Determine the [X, Y] coordinate at the center of the cell enclosing the given text.  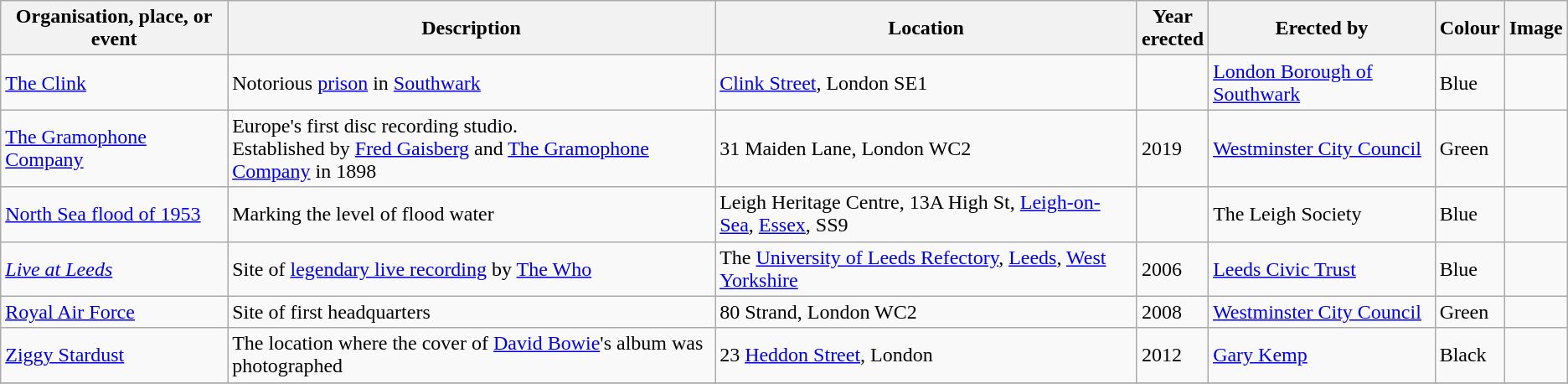
The location where the cover of David Bowie's album was photographed [472, 355]
Ziggy Stardust [114, 355]
Organisation, place, or event [114, 29]
2006 [1173, 268]
Black [1469, 355]
Royal Air Force [114, 312]
Yearerected [1173, 29]
Live at Leeds [114, 268]
The University of Leeds Refectory, Leeds, West Yorkshire [926, 268]
London Borough of Southwark [1322, 82]
31 Maiden Lane, London WC2 [926, 148]
Gary Kemp [1322, 355]
2019 [1173, 148]
2008 [1173, 312]
Leeds Civic Trust [1322, 268]
Clink Street, London SE1 [926, 82]
Image [1536, 29]
Colour [1469, 29]
2012 [1173, 355]
North Sea flood of 1953 [114, 215]
The Gramophone Company [114, 148]
The Clink [114, 82]
80 Strand, London WC2 [926, 312]
Site of first headquarters [472, 312]
23 Heddon Street, London [926, 355]
Leigh Heritage Centre, 13A High St, Leigh-on-Sea, Essex, SS9 [926, 215]
Description [472, 29]
The Leigh Society [1322, 215]
Location [926, 29]
Marking the level of flood water [472, 215]
Notorious prison in Southwark [472, 82]
Europe's first disc recording studio.Established by Fred Gaisberg and The Gramophone Company in 1898 [472, 148]
Site of legendary live recording by The Who [472, 268]
Erected by [1322, 29]
